Output the (X, Y) coordinate of the center of the cell containing the given text.  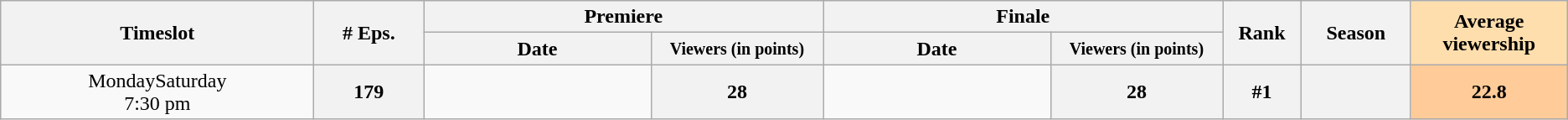
# Eps. (369, 33)
Timeslot (157, 33)
MondaySaturday 7:30 pm (157, 92)
Average viewership (1489, 33)
22.8 (1489, 92)
#1 (1262, 92)
179 (369, 92)
Rank (1262, 33)
Premiere (623, 17)
Finale (1024, 17)
Season (1355, 33)
